Return (X, Y) of the center of cell containing provided text 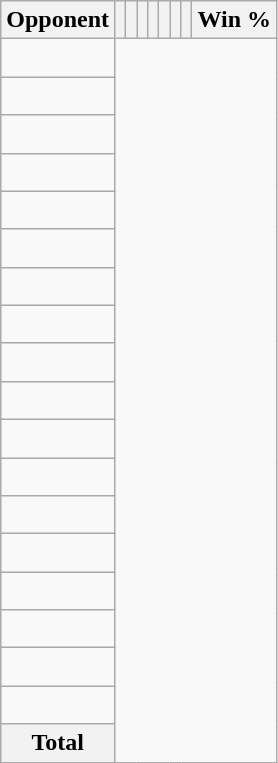
Opponent (58, 20)
Win % (234, 20)
Total (58, 743)
